Return (x, y) of the center of cell containing provided text 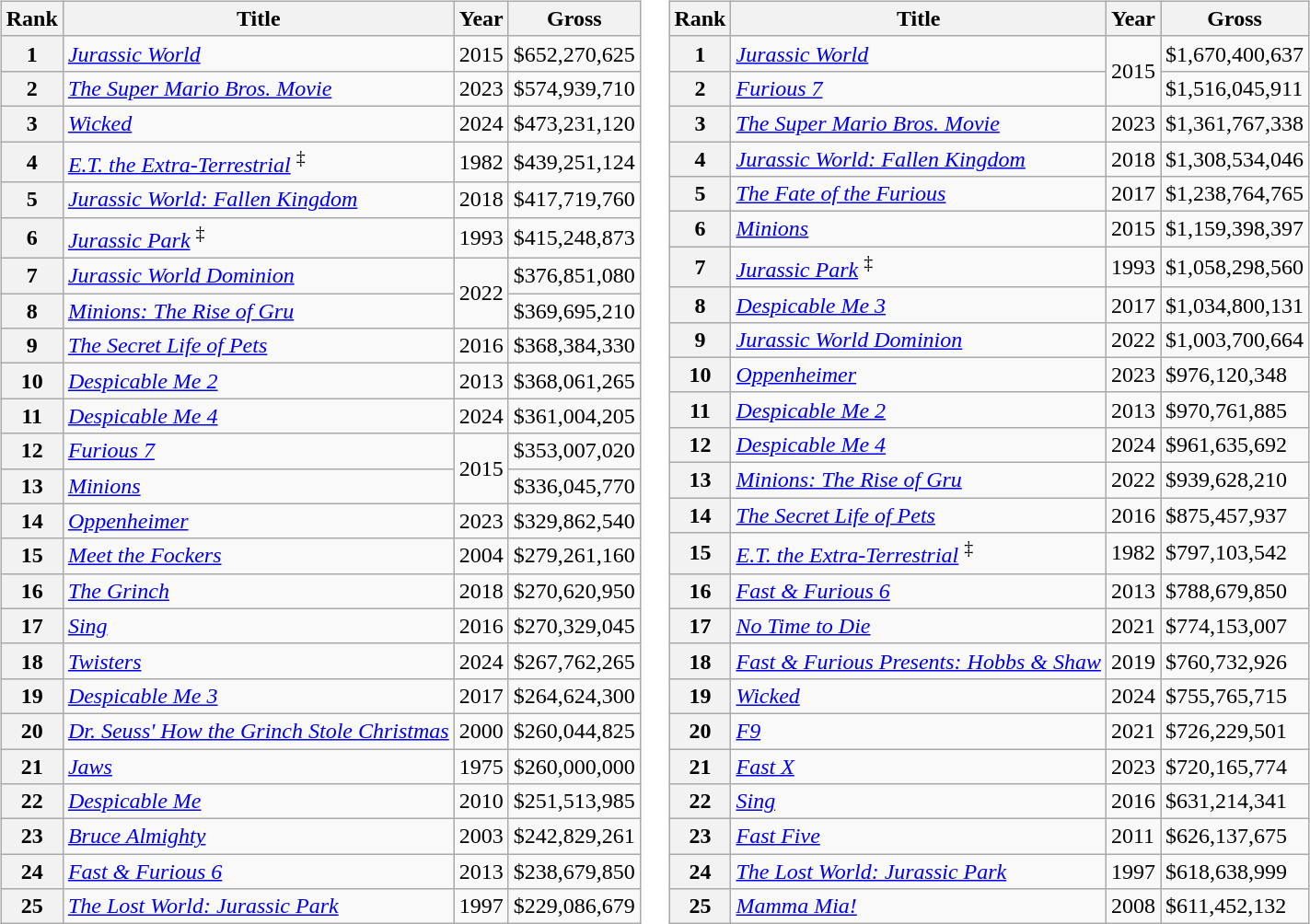
$1,308,534,046 (1235, 159)
The Fate of the Furious (919, 194)
$788,679,850 (1235, 591)
2010 (481, 802)
$652,270,625 (574, 53)
Fast Five (919, 837)
$251,513,985 (574, 802)
Despicable Me (258, 802)
2019 (1132, 661)
2008 (1132, 907)
$631,214,341 (1235, 802)
$270,329,045 (574, 626)
$1,003,700,664 (1235, 340)
$270,620,950 (574, 591)
Fast & Furious Presents: Hobbs & Shaw (919, 661)
$368,061,265 (574, 381)
$1,159,398,397 (1235, 229)
$755,765,715 (1235, 696)
$279,261,160 (574, 556)
$336,045,770 (574, 486)
$970,761,885 (1235, 410)
$961,635,692 (1235, 445)
2000 (481, 731)
2011 (1132, 837)
$238,679,850 (574, 872)
$760,732,926 (1235, 661)
$626,137,675 (1235, 837)
Jaws (258, 767)
1975 (481, 767)
Twisters (258, 661)
2003 (481, 837)
$267,762,265 (574, 661)
$242,829,261 (574, 837)
$369,695,210 (574, 311)
$376,851,080 (574, 276)
$976,120,348 (1235, 375)
$720,165,774 (1235, 767)
$611,452,132 (1235, 907)
$774,153,007 (1235, 626)
$439,251,124 (574, 162)
$473,231,120 (574, 123)
The Grinch (258, 591)
Mamma Mia! (919, 907)
$939,628,210 (1235, 480)
$1,238,764,765 (1235, 194)
$1,516,045,911 (1235, 88)
$1,361,767,338 (1235, 123)
No Time to Die (919, 626)
Bruce Almighty (258, 837)
Dr. Seuss' How the Grinch Stole Christmas (258, 731)
$1,670,400,637 (1235, 53)
$726,229,501 (1235, 731)
$260,000,000 (574, 767)
$875,457,937 (1235, 515)
$574,939,710 (574, 88)
$417,719,760 (574, 200)
$1,058,298,560 (1235, 267)
$329,862,540 (574, 521)
$797,103,542 (1235, 554)
$229,086,679 (574, 907)
$618,638,999 (1235, 872)
$353,007,020 (574, 451)
$415,248,873 (574, 237)
$260,044,825 (574, 731)
$1,034,800,131 (1235, 305)
Meet the Fockers (258, 556)
2004 (481, 556)
F9 (919, 731)
$264,624,300 (574, 696)
Fast X (919, 767)
$368,384,330 (574, 346)
$361,004,205 (574, 416)
